From the cell containing the given text, extract its center point as (X, Y) coordinate. 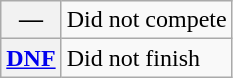
Did not compete (146, 20)
Did not finish (146, 58)
— (31, 20)
DNF (31, 58)
